Pinpoint the cell where the given text exists, returning its (X, Y) midpoint coordinate. 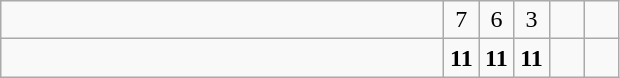
3 (532, 20)
6 (496, 20)
7 (462, 20)
